Search for the cell housing the specified text and yield its [x, y] center coordinate. 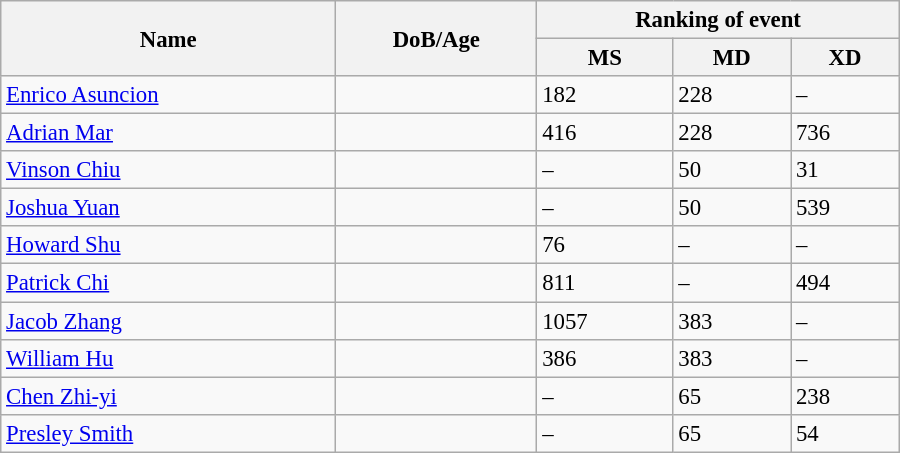
Ranking of event [718, 20]
XD [846, 58]
William Hu [168, 358]
Name [168, 38]
31 [846, 170]
1057 [605, 321]
811 [605, 283]
Joshua Yuan [168, 208]
Chen Zhi-yi [168, 396]
76 [605, 245]
Adrian Mar [168, 133]
494 [846, 283]
DoB/Age [436, 38]
Jacob Zhang [168, 321]
Enrico Asuncion [168, 95]
Vinson Chiu [168, 170]
539 [846, 208]
MS [605, 58]
238 [846, 396]
416 [605, 133]
Presley Smith [168, 433]
736 [846, 133]
386 [605, 358]
MD [732, 58]
54 [846, 433]
Patrick Chi [168, 283]
182 [605, 95]
Howard Shu [168, 245]
